Return (x, y) of the center of cell containing provided text 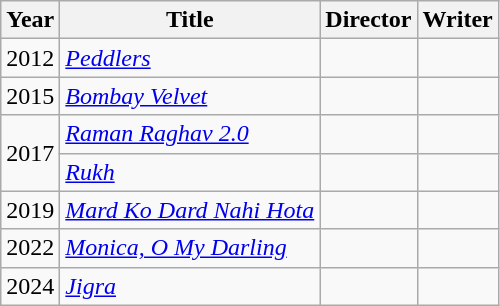
2024 (30, 286)
Monica, O My Darling (190, 248)
Raman Raghav 2.0 (190, 134)
2015 (30, 96)
Bombay Velvet (190, 96)
2012 (30, 58)
Writer (458, 20)
Mard Ko Dard Nahi Hota (190, 210)
Peddlers (190, 58)
Jigra (190, 286)
2017 (30, 153)
2022 (30, 248)
Director (368, 20)
Year (30, 20)
Title (190, 20)
Rukh (190, 172)
2019 (30, 210)
